Identify which cell holds the provided text, then report its (X, Y) central coordinate. 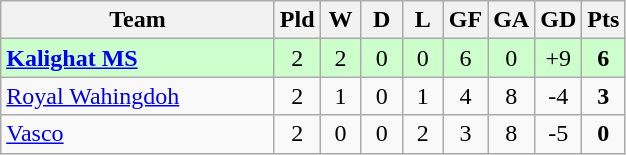
Kalighat MS (138, 58)
W (340, 20)
Royal Wahingdoh (138, 96)
Team (138, 20)
-5 (558, 134)
4 (465, 96)
Pts (604, 20)
Pld (297, 20)
L (422, 20)
Vasco (138, 134)
GD (558, 20)
GF (465, 20)
-4 (558, 96)
+9 (558, 58)
D (382, 20)
GA (512, 20)
